Determine the [X, Y] coordinate at the center of the cell enclosing the given text.  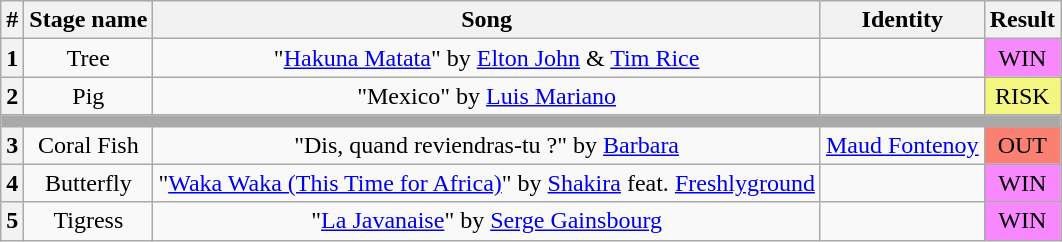
OUT [1022, 145]
5 [12, 221]
"Dis, quand reviendras‐tu ?" by Barbara [487, 145]
Tree [88, 58]
Maud Fontenoy [902, 145]
"La Javanaise" by Serge Gainsbourg [487, 221]
Tigress [88, 221]
RISK [1022, 96]
Coral Fish [88, 145]
"Hakuna Matata" by Elton John & Tim Rice [487, 58]
Result [1022, 20]
Song [487, 20]
1 [12, 58]
4 [12, 183]
3 [12, 145]
Pig [88, 96]
Identity [902, 20]
Butterfly [88, 183]
Stage name [88, 20]
"Mexico" by Luis Mariano [487, 96]
"Waka Waka (This Time for Africa)" by Shakira feat. Freshlyground [487, 183]
2 [12, 96]
# [12, 20]
